Search for the cell housing the specified text and yield its (X, Y) center coordinate. 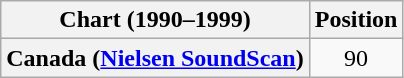
Canada (Nielsen SoundScan) (155, 58)
90 (356, 58)
Chart (1990–1999) (155, 20)
Position (356, 20)
